Return the (X, Y) coordinate for the center point of the cell that contains the specified text.  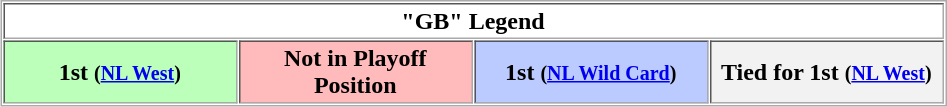
Tied for 1st (NL West) (826, 72)
1st (NL Wild Card) (591, 72)
"GB" Legend (473, 21)
Not in Playoff Position (355, 72)
1st (NL West) (120, 72)
